Return the (x, y) coordinate for the center point of the cell that contains the specified text.  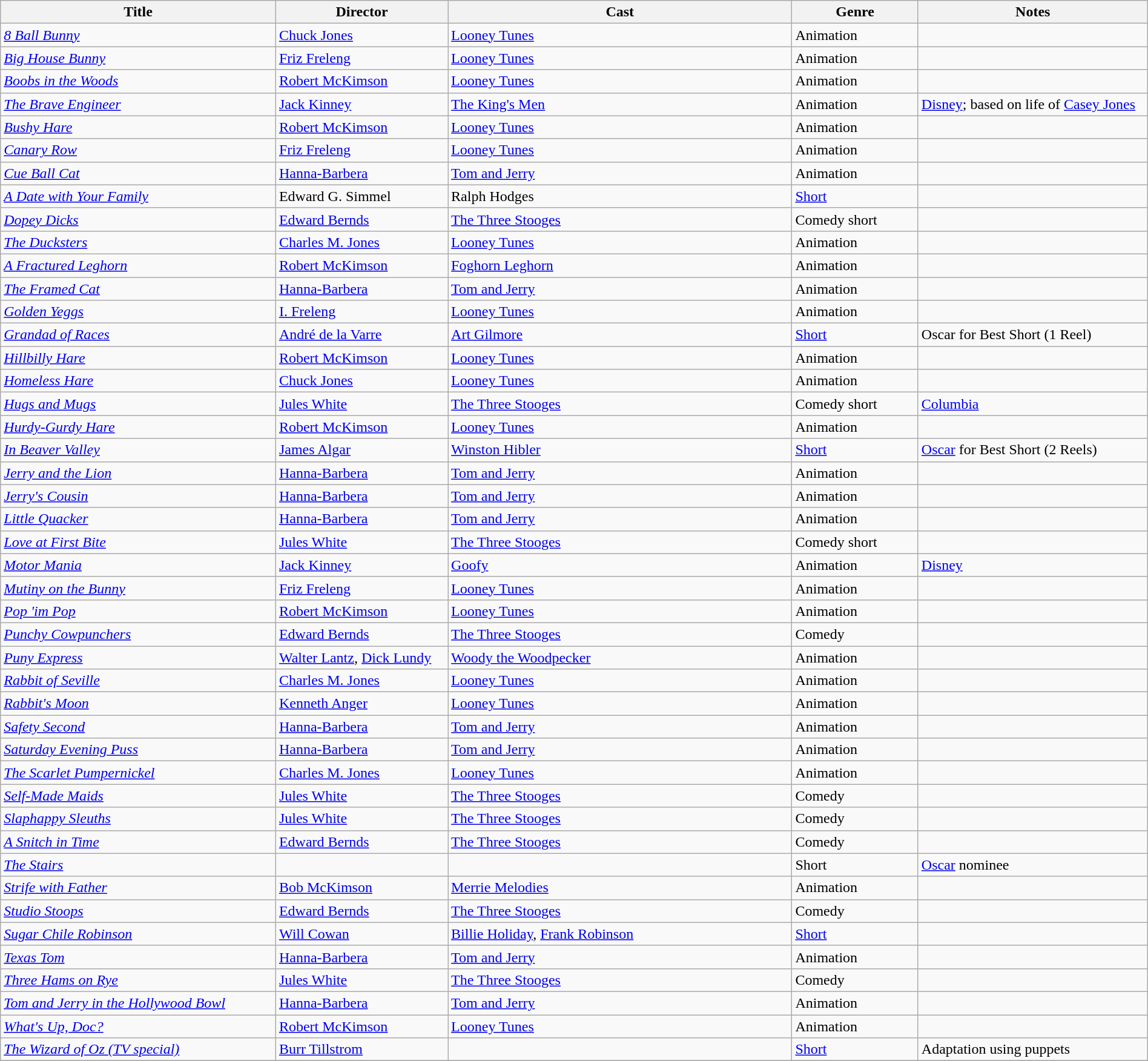
Merrie Melodies (620, 888)
Oscar for Best Short (1 Reel) (1033, 335)
Winston Hibler (620, 450)
Walter Lantz, Dick Lundy (361, 657)
Sugar Chile Robinson (138, 934)
Saturday Evening Puss (138, 750)
Disney (1033, 565)
Boobs in the Woods (138, 81)
Director (361, 12)
Texas Tom (138, 957)
Ralph Hodges (620, 196)
Woody the Woodpecker (620, 657)
Rabbit's Moon (138, 704)
Bob McKimson (361, 888)
Goofy (620, 565)
Burr Tillstrom (361, 1049)
Studio Stoops (138, 911)
Oscar for Best Short (2 Reels) (1033, 450)
Kenneth Anger (361, 704)
Oscar nominee (1033, 865)
Title (138, 12)
Hillbilly Hare (138, 358)
The Wizard of Oz (TV special) (138, 1049)
Genre (855, 12)
A Date with Your Family (138, 196)
Dopey Dicks (138, 219)
Rabbit of Seville (138, 681)
What's Up, Doc? (138, 1026)
Notes (1033, 12)
The Framed Cat (138, 289)
André de la Varre (361, 335)
Golden Yeggs (138, 312)
Disney; based on life of Casey Jones (1033, 104)
Jerry and the Lion (138, 473)
Billie Holiday, Frank Robinson (620, 934)
Art Gilmore (620, 335)
Foghorn Leghorn (620, 265)
Punchy Cowpunchers (138, 634)
Pop 'im Pop (138, 611)
In Beaver Valley (138, 450)
Cue Ball Cat (138, 173)
Canary Row (138, 150)
Tom and Jerry in the Hollywood Bowl (138, 1003)
Hurdy-Gurdy Hare (138, 427)
Little Quacker (138, 519)
Will Cowan (361, 934)
A Fractured Leghorn (138, 265)
Three Hams on Rye (138, 980)
A Snitch in Time (138, 842)
Mutiny on the Bunny (138, 588)
The Scarlet Pumpernickel (138, 773)
The Ducksters (138, 242)
8 Ball Bunny (138, 35)
Adaptation using puppets (1033, 1049)
Columbia (1033, 404)
Homeless Hare (138, 381)
Edward G. Simmel (361, 196)
Strife with Father (138, 888)
Grandad of Races (138, 335)
Puny Express (138, 657)
Slaphappy Sleuths (138, 819)
The Brave Engineer (138, 104)
Safety Second (138, 727)
Jerry's Cousin (138, 496)
Motor Mania (138, 565)
Love at First Bite (138, 542)
I. Freleng (361, 312)
Bushy Hare (138, 127)
Cast (620, 12)
Self-Made Maids (138, 796)
The King's Men (620, 104)
James Algar (361, 450)
Big House Bunny (138, 58)
The Stairs (138, 865)
Hugs and Mugs (138, 404)
